Detect which cell encompasses the target text, then output its [X, Y] center coordinate. 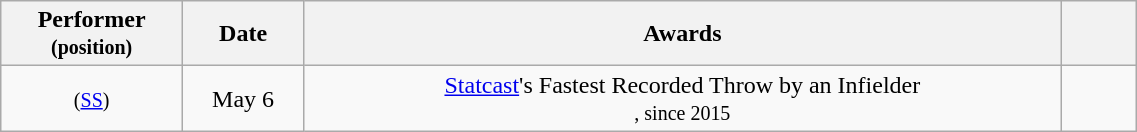
Performer (position) [92, 34]
May 6 [244, 98]
Awards [682, 34]
Statcast's Fastest Recorded Throw by an Infielder , since 2015 [682, 98]
(SS) [92, 98]
Date [244, 34]
